Identify which cell holds the provided text, then report its (x, y) central coordinate. 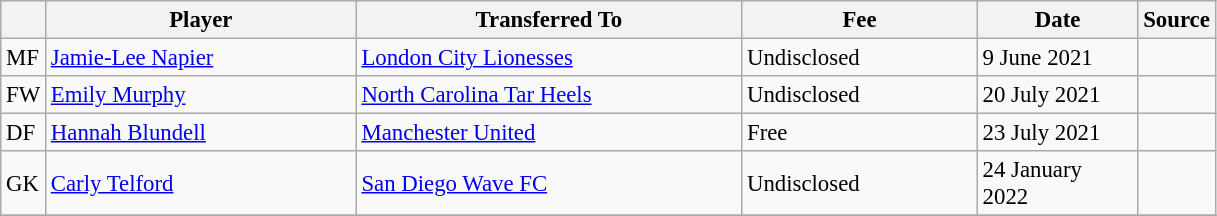
Carly Telford (202, 184)
Date (1058, 20)
Fee (860, 20)
9 June 2021 (1058, 58)
North Carolina Tar Heels (549, 95)
Source (1176, 20)
Hannah Blundell (202, 133)
FW (24, 95)
DF (24, 133)
GK (24, 184)
Transferred To (549, 20)
Player (202, 20)
Jamie-Lee Napier (202, 58)
Manchester United (549, 133)
San Diego Wave FC (549, 184)
London City Lionesses (549, 58)
24 January 2022 (1058, 184)
Free (860, 133)
Emily Murphy (202, 95)
MF (24, 58)
23 July 2021 (1058, 133)
20 July 2021 (1058, 95)
